Provide the (X, Y) coordinate of the cell's center where the given text is located.  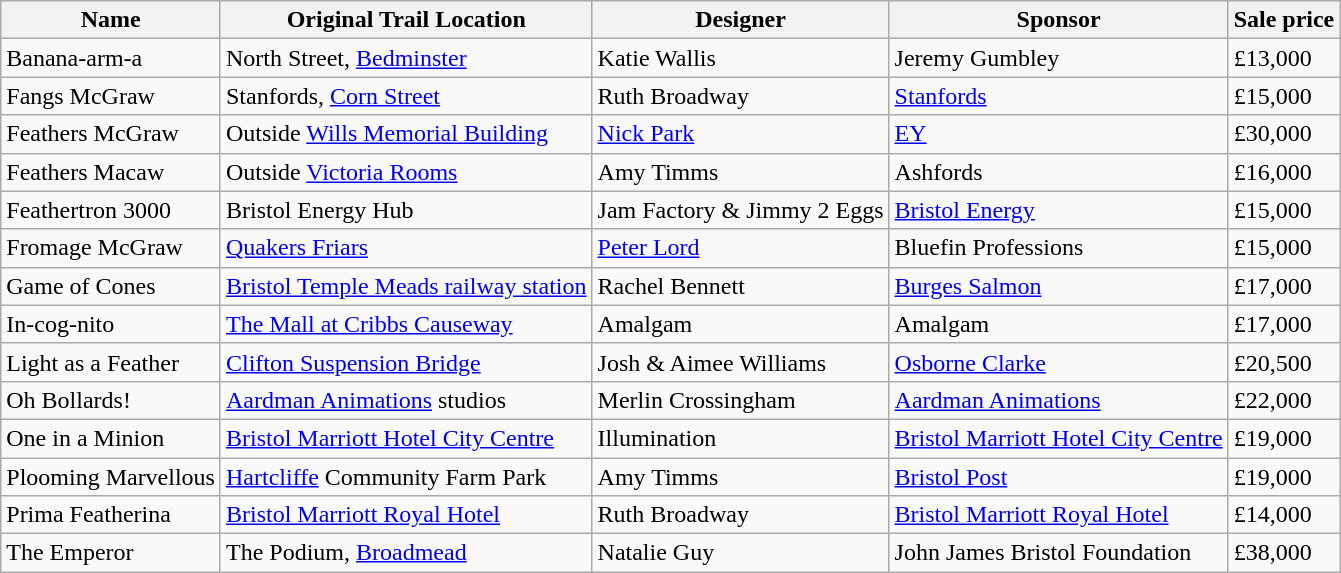
Katie Wallis (740, 58)
In-cog-nito (111, 324)
Feathers McGraw (111, 134)
Rachel Bennett (740, 286)
£22,000 (1284, 400)
Quakers Friars (406, 248)
Feathertron 3000 (111, 210)
Aardman Animations studios (406, 400)
Natalie Guy (740, 553)
Illumination (740, 438)
Hartcliffe Community Farm Park (406, 477)
Sale price (1284, 20)
EY (1058, 134)
The Mall at Cribbs Causeway (406, 324)
Original Trail Location (406, 20)
Designer (740, 20)
Josh & Aimee Williams (740, 362)
Plooming Marvellous (111, 477)
Jam Factory & Jimmy 2 Eggs (740, 210)
Clifton Suspension Bridge (406, 362)
Bristol Energy (1058, 210)
Stanfords (1058, 96)
Game of Cones (111, 286)
Feathers Macaw (111, 172)
£20,500 (1284, 362)
£16,000 (1284, 172)
Bristol Temple Meads railway station (406, 286)
Outside Wills Memorial Building (406, 134)
Burges Salmon (1058, 286)
The Podium, Broadmead (406, 553)
£14,000 (1284, 515)
Name (111, 20)
Merlin Crossingham (740, 400)
£38,000 (1284, 553)
£13,000 (1284, 58)
Fromage McGraw (111, 248)
Prima Featherina (111, 515)
Peter Lord (740, 248)
Bristol Energy Hub (406, 210)
Outside Victoria Rooms (406, 172)
One in a Minion (111, 438)
Sponsor (1058, 20)
Light as a Feather (111, 362)
The Emperor (111, 553)
North Street, Bedminster (406, 58)
Nick Park (740, 134)
Ashfords (1058, 172)
Bluefin Professions (1058, 248)
Osborne Clarke (1058, 362)
Bristol Post (1058, 477)
Aardman Animations (1058, 400)
Banana-arm-a (111, 58)
Fangs McGraw (111, 96)
£30,000 (1284, 134)
John James Bristol Foundation (1058, 553)
Jeremy Gumbley (1058, 58)
Stanfords, Corn Street (406, 96)
Oh Bollards! (111, 400)
